Output the (X, Y) coordinate of the center of the cell containing the given text.  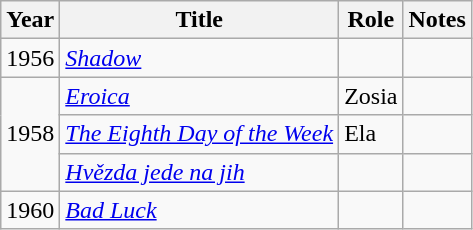
1958 (30, 134)
1960 (30, 210)
Notes (437, 20)
Shadow (200, 58)
Bad Luck (200, 210)
Role (371, 20)
Year (30, 20)
Ela (371, 134)
Title (200, 20)
Hvězda jede na jih (200, 172)
The Eighth Day of the Week (200, 134)
Eroica (200, 96)
1956 (30, 58)
Zosia (371, 96)
